Capture the cell that displays the provided text and extract its [X, Y] central coordinate. 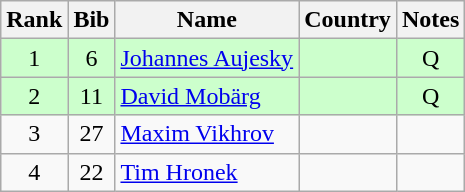
6 [92, 58]
11 [92, 96]
Bib [92, 20]
27 [92, 134]
David Mobärg [207, 96]
Name [207, 20]
Johannes Aujesky [207, 58]
22 [92, 172]
4 [34, 172]
Maxim Vikhrov [207, 134]
3 [34, 134]
Notes [430, 20]
Country [348, 20]
1 [34, 58]
Tim Hronek [207, 172]
2 [34, 96]
Rank [34, 20]
